Capture the cell that displays the provided text and extract its [x, y] central coordinate. 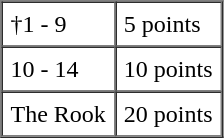
20 points [168, 114]
10 - 14 [58, 68]
The Rook [58, 114]
10 points [168, 68]
5 points [168, 24]
†1 - 9 [58, 24]
